Capture the cell that displays the provided text and extract its (X, Y) central coordinate. 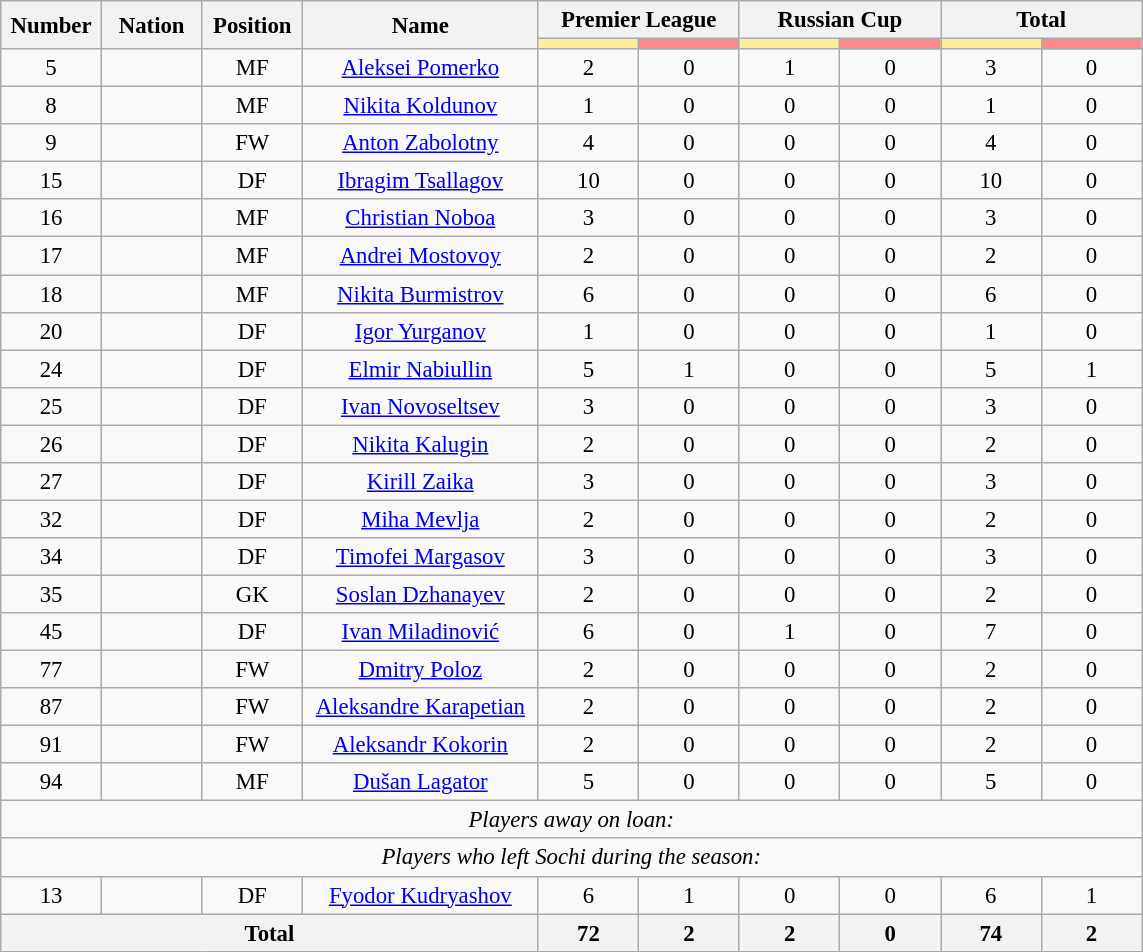
Premier League (638, 20)
Aleksandr Kokorin (421, 745)
Ivan Miladinović (421, 632)
Players away on loan: (572, 820)
Kirill Zaika (421, 482)
Nikita Koldunov (421, 106)
26 (52, 444)
45 (52, 632)
Players who left Sochi during the season: (572, 858)
18 (52, 294)
32 (52, 519)
7 (990, 632)
Ibragim Tsallagov (421, 181)
Andrei Mostovoy (421, 256)
Position (252, 25)
Timofei Margasov (421, 557)
27 (52, 482)
Number (52, 25)
Fyodor Kudryashov (421, 895)
87 (52, 707)
35 (52, 594)
Anton Zabolotny (421, 143)
77 (52, 670)
Soslan Dzhanayev (421, 594)
Miha Mevlja (421, 519)
Igor Yurganov (421, 331)
24 (52, 369)
17 (52, 256)
Aleksandre Karapetian (421, 707)
Ivan Novoseltsev (421, 406)
Russian Cup (840, 20)
16 (52, 219)
Nikita Kalugin (421, 444)
34 (52, 557)
20 (52, 331)
Nation (152, 25)
Name (421, 25)
8 (52, 106)
25 (52, 406)
94 (52, 782)
Christian Noboa (421, 219)
Aleksei Pomerko (421, 68)
72 (588, 933)
91 (52, 745)
Dmitry Poloz (421, 670)
74 (990, 933)
Nikita Burmistrov (421, 294)
GK (252, 594)
Dušan Lagator (421, 782)
15 (52, 181)
Elmir Nabiullin (421, 369)
13 (52, 895)
9 (52, 143)
